Pinpoint the cell where the given text exists, returning its (X, Y) midpoint coordinate. 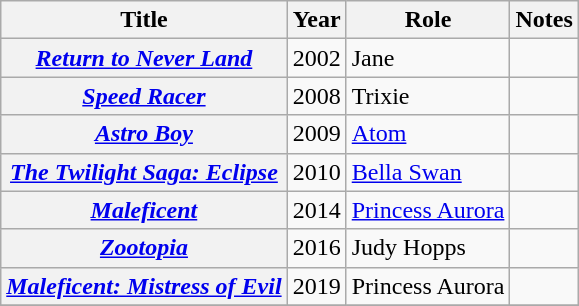
Role (428, 20)
2008 (316, 96)
Atom (428, 134)
Speed Racer (144, 96)
Jane (428, 58)
Title (144, 20)
2019 (316, 286)
2016 (316, 248)
Maleficent (144, 210)
2009 (316, 134)
Maleficent: Mistress of Evil (144, 286)
Astro Boy (144, 134)
Zootopia (144, 248)
2002 (316, 58)
Return to Never Land (144, 58)
Trixie (428, 96)
Notes (544, 20)
2014 (316, 210)
The Twilight Saga: Eclipse (144, 172)
2010 (316, 172)
Judy Hopps (428, 248)
Bella Swan (428, 172)
Year (316, 20)
